Capture the cell that displays the provided text and extract its [X, Y] central coordinate. 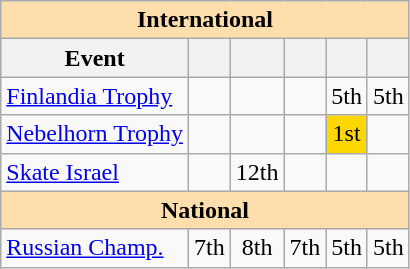
Event [95, 58]
National [205, 210]
Finlandia Trophy [95, 96]
8th [257, 248]
Nebelhorn Trophy [95, 134]
International [205, 20]
Skate Israel [95, 172]
12th [257, 172]
1st [347, 134]
Russian Champ. [95, 248]
